Provide the [x, y] coordinate of the cell's center where the given text is located.  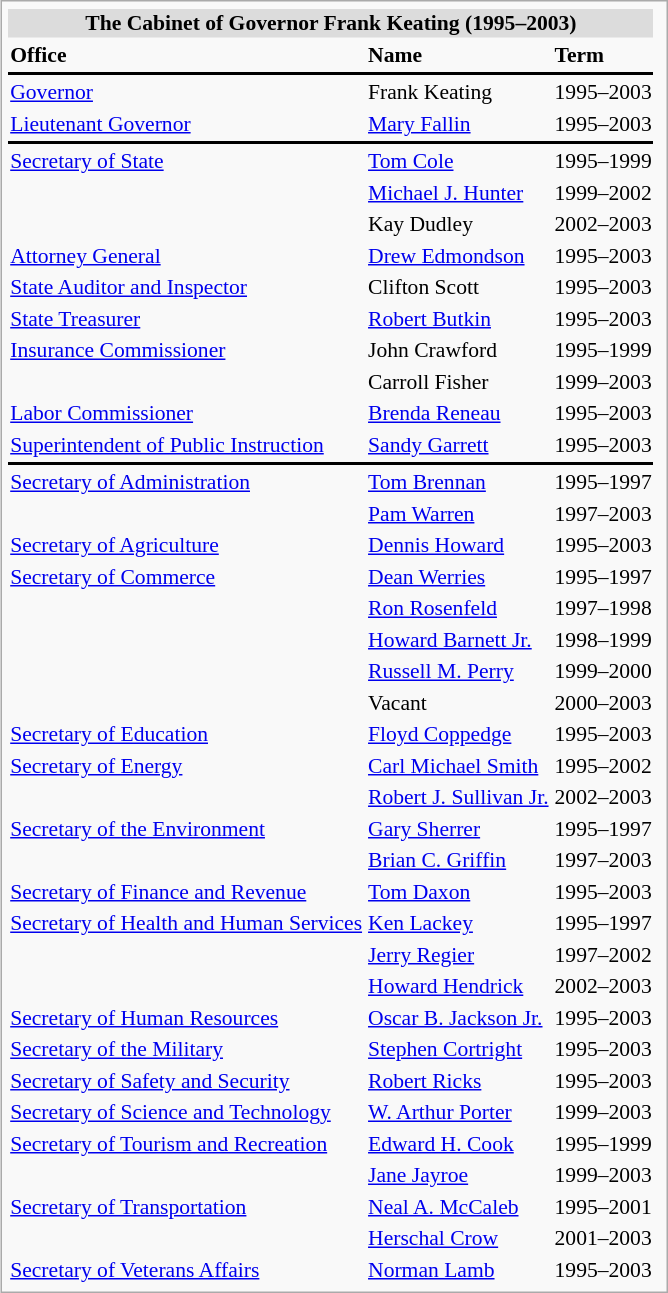
Robert Ricks [458, 1080]
Ron Rosenfeld [458, 608]
1999–2002 [603, 192]
State Auditor and Inspector [186, 287]
Tom Brennan [458, 482]
Tom Cole [458, 161]
Secretary of Human Resources [186, 1017]
Secretary of Commerce [186, 576]
Secretary of Health and Human Services [186, 923]
Secretary of Tourism and Recreation [186, 1143]
Neal A. McCaleb [458, 1206]
Secretary of Education [186, 734]
Howard Hendrick [458, 986]
Kay Dudley [458, 224]
Sandy Garrett [458, 444]
Jane Jayroe [458, 1175]
Governor [186, 92]
Edward H. Cook [458, 1143]
Superintendent of Public Instruction [186, 444]
Russell M. Perry [458, 671]
Mary Fallin [458, 123]
Carroll Fisher [458, 381]
Dean Werries [458, 576]
Insurance Commissioner [186, 350]
Floyd Coppedge [458, 734]
Jerry Regier [458, 954]
Secretary of Agriculture [186, 545]
Secretary of State [186, 161]
The Cabinet of Governor Frank Keating (1995–2003) [331, 23]
Labor Commissioner [186, 413]
1995–2002 [603, 765]
Stephen Cortright [458, 1049]
Secretary of Energy [186, 765]
Howard Barnett Jr. [458, 639]
Secretary of Veterans Affairs [186, 1269]
Gary Sherrer [458, 828]
2000–2003 [603, 702]
Carl Michael Smith [458, 765]
State Treasurer [186, 318]
Clifton Scott [458, 287]
Brenda Reneau [458, 413]
2001–2003 [603, 1238]
Attorney General [186, 255]
Vacant [458, 702]
Michael J. Hunter [458, 192]
Brian C. Griffin [458, 860]
Lieutenant Governor [186, 123]
John Crawford [458, 350]
Secretary of Finance and Revenue [186, 891]
1995–2001 [603, 1206]
Drew Edmondson [458, 255]
Tom Daxon [458, 891]
1997–1998 [603, 608]
Secretary of the Military [186, 1049]
1998–1999 [603, 639]
Secretary of Safety and Security [186, 1080]
Term [603, 54]
Oscar B. Jackson Jr. [458, 1017]
Pam Warren [458, 513]
1999–2000 [603, 671]
Office [186, 54]
Name [458, 54]
Robert Butkin [458, 318]
Secretary of Transportation [186, 1206]
Ken Lackey [458, 923]
Norman Lamb [458, 1269]
Secretary of the Environment [186, 828]
Dennis Howard [458, 545]
Secretary of Science and Technology [186, 1112]
W. Arthur Porter [458, 1112]
Frank Keating [458, 92]
1997–2002 [603, 954]
Robert J. Sullivan Jr. [458, 797]
Secretary of Administration [186, 482]
Herschal Crow [458, 1238]
